Identify which cell holds the provided text, then report its (x, y) central coordinate. 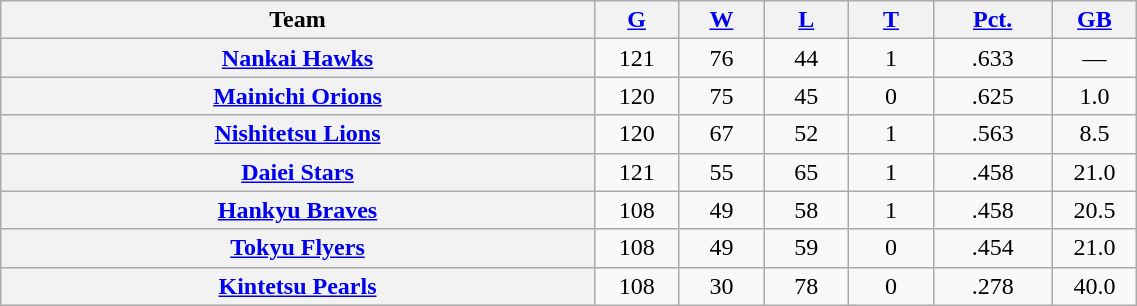
.563 (992, 134)
.625 (992, 96)
52 (806, 134)
— (1094, 58)
G (636, 20)
T (892, 20)
75 (722, 96)
Team (298, 20)
L (806, 20)
76 (722, 58)
W (722, 20)
Kintetsu Pearls (298, 286)
.278 (992, 286)
59 (806, 248)
78 (806, 286)
40.0 (1094, 286)
45 (806, 96)
Pct. (992, 20)
55 (722, 172)
Hankyu Braves (298, 210)
30 (722, 286)
.454 (992, 248)
58 (806, 210)
Nishitetsu Lions (298, 134)
67 (722, 134)
.633 (992, 58)
1.0 (1094, 96)
Daiei Stars (298, 172)
Mainichi Orions (298, 96)
20.5 (1094, 210)
44 (806, 58)
8.5 (1094, 134)
Nankai Hawks (298, 58)
Tokyu Flyers (298, 248)
65 (806, 172)
GB (1094, 20)
